Locate the cell with the specified text and output its [x, y] center coordinate. 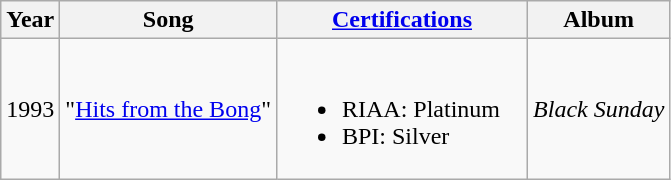
RIAA: PlatinumBPI: Silver [402, 109]
"Hits from the Bong" [168, 109]
Year [30, 20]
Album [599, 20]
Song [168, 20]
Black Sunday [599, 109]
1993 [30, 109]
Certifications [402, 20]
